Scan for the cell matching the given text and deliver its (X, Y) coordinate at center. 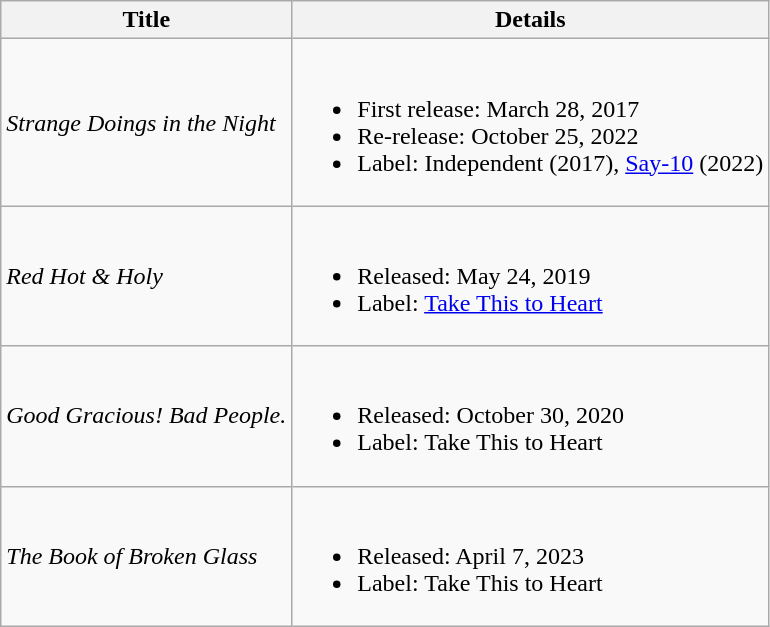
The Book of Broken Glass (146, 556)
Strange Doings in the Night (146, 122)
Title (146, 20)
First release: March 28, 2017Re-release: October 25, 2022Label: Independent (2017), Say-10 (2022) (530, 122)
Details (530, 20)
Red Hot & Holy (146, 276)
Released: April 7, 2023Label: Take This to Heart (530, 556)
Released: May 24, 2019Label: Take This to Heart (530, 276)
Released: October 30, 2020Label: Take This to Heart (530, 416)
Good Gracious! Bad People. (146, 416)
